Extract the (x, y) coordinate from the center of the cell holding the provided text.  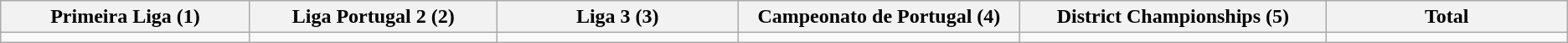
Liga 3 (3) (617, 17)
Total (1447, 17)
Primeira Liga (1) (126, 17)
Liga Portugal 2 (2) (374, 17)
District Championships (5) (1173, 17)
Campeonato de Portugal (4) (879, 17)
